Scan for the cell matching the given text and deliver its (x, y) coordinate at center. 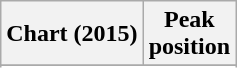
Peakposition (189, 34)
Chart (2015) (72, 34)
